Identify which cell holds the provided text, then report its [X, Y] central coordinate. 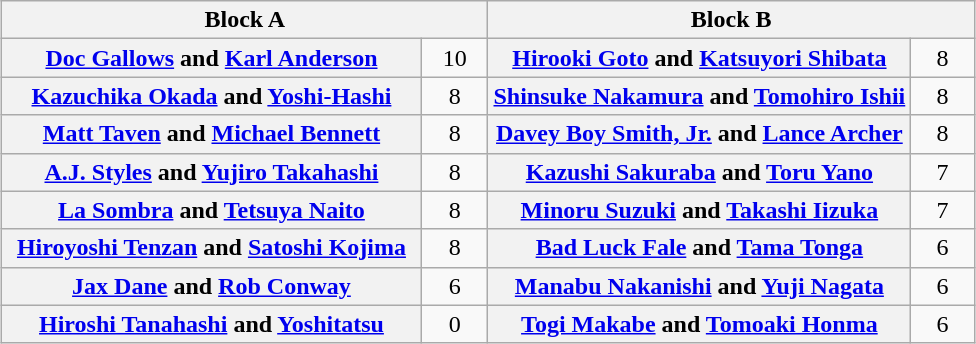
Hiroshi Tanahashi and Yoshitatsu [212, 324]
Manabu Nakanishi and Yuji Nagata [700, 286]
Jax Dane and Rob Conway [212, 286]
Block B [731, 20]
Kazuchika Okada and Yoshi-Hashi [212, 96]
0 [454, 324]
Shinsuke Nakamura and Tomohiro Ishii [700, 96]
Hirooki Goto and Katsuyori Shibata [700, 58]
La Sombra and Tetsuya Naito [212, 210]
Doc Gallows and Karl Anderson [212, 58]
Minoru Suzuki and Takashi Iizuka [700, 210]
Block A [245, 20]
Bad Luck Fale and Tama Tonga [700, 248]
Davey Boy Smith, Jr. and Lance Archer [700, 134]
Togi Makabe and Tomoaki Honma [700, 324]
Hiroyoshi Tenzan and Satoshi Kojima [212, 248]
Kazushi Sakuraba and Toru Yano [700, 172]
A.J. Styles and Yujiro Takahashi [212, 172]
Matt Taven and Michael Bennett [212, 134]
10 [454, 58]
